Locate the cell with the specified text and output its [x, y] center coordinate. 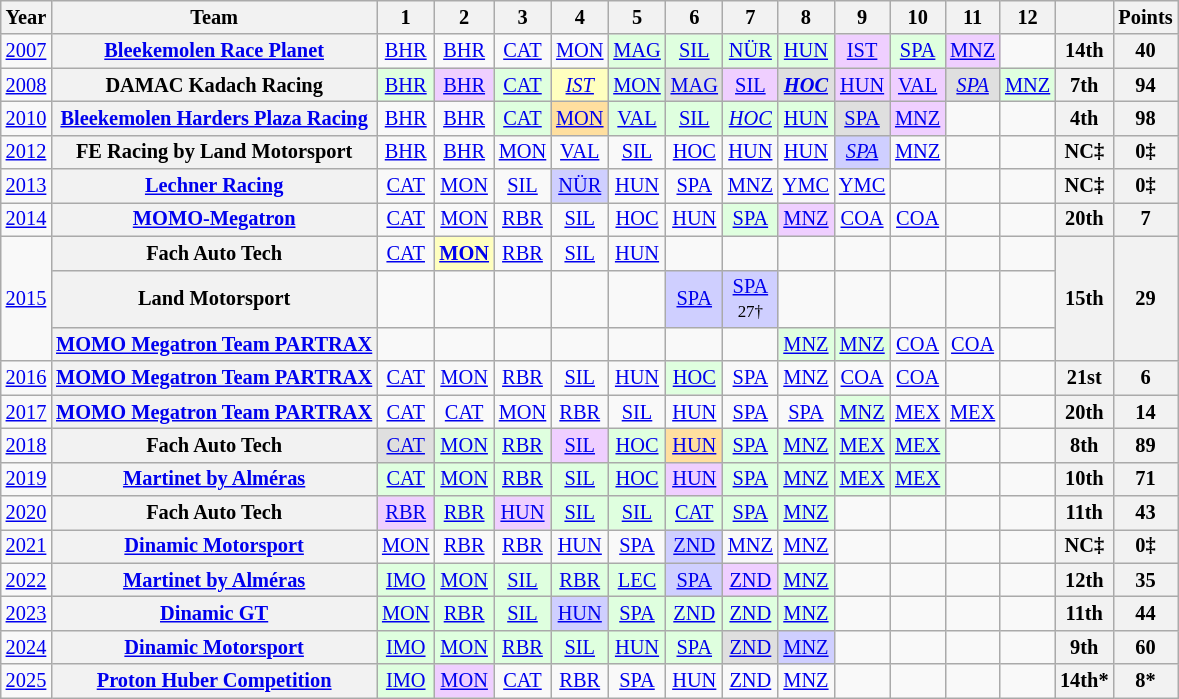
7th [1084, 85]
11 [972, 17]
89 [1145, 445]
12th [1084, 580]
14th [1084, 51]
Team [214, 17]
12 [1028, 17]
35 [1145, 580]
Proton Huber Competition [214, 681]
2023 [26, 613]
5 [636, 17]
44 [1145, 613]
Land Motorsport [214, 299]
2016 [26, 378]
LEC [636, 580]
2017 [26, 412]
2008 [26, 85]
Points [1145, 17]
3 [522, 17]
94 [1145, 85]
2019 [26, 479]
4th [1084, 118]
15th [1084, 298]
Bleekemolen Harders Plaza Racing [214, 118]
8 [806, 17]
2024 [26, 647]
2021 [26, 546]
Dinamic GT [214, 613]
2007 [26, 51]
21st [1084, 378]
60 [1145, 647]
2018 [26, 445]
1 [406, 17]
8* [1145, 681]
2010 [26, 118]
10 [918, 17]
9th [1084, 647]
29 [1145, 298]
FE Racing by Land Motorsport [214, 152]
14th* [1084, 681]
40 [1145, 51]
Bleekemolen Race Planet [214, 51]
4 [580, 17]
43 [1145, 513]
2012 [26, 152]
DAMAC Kadach Racing [214, 85]
2025 [26, 681]
MOMO-Megatron [214, 219]
71 [1145, 479]
8th [1084, 445]
SPA27† [750, 299]
2013 [26, 186]
98 [1145, 118]
9 [862, 17]
Year [26, 17]
14 [1145, 412]
2015 [26, 298]
Lechner Racing [214, 186]
10th [1084, 479]
2 [464, 17]
2014 [26, 219]
2020 [26, 513]
2022 [26, 580]
